Return the (X, Y) coordinate for the center point of the cell that contains the specified text.  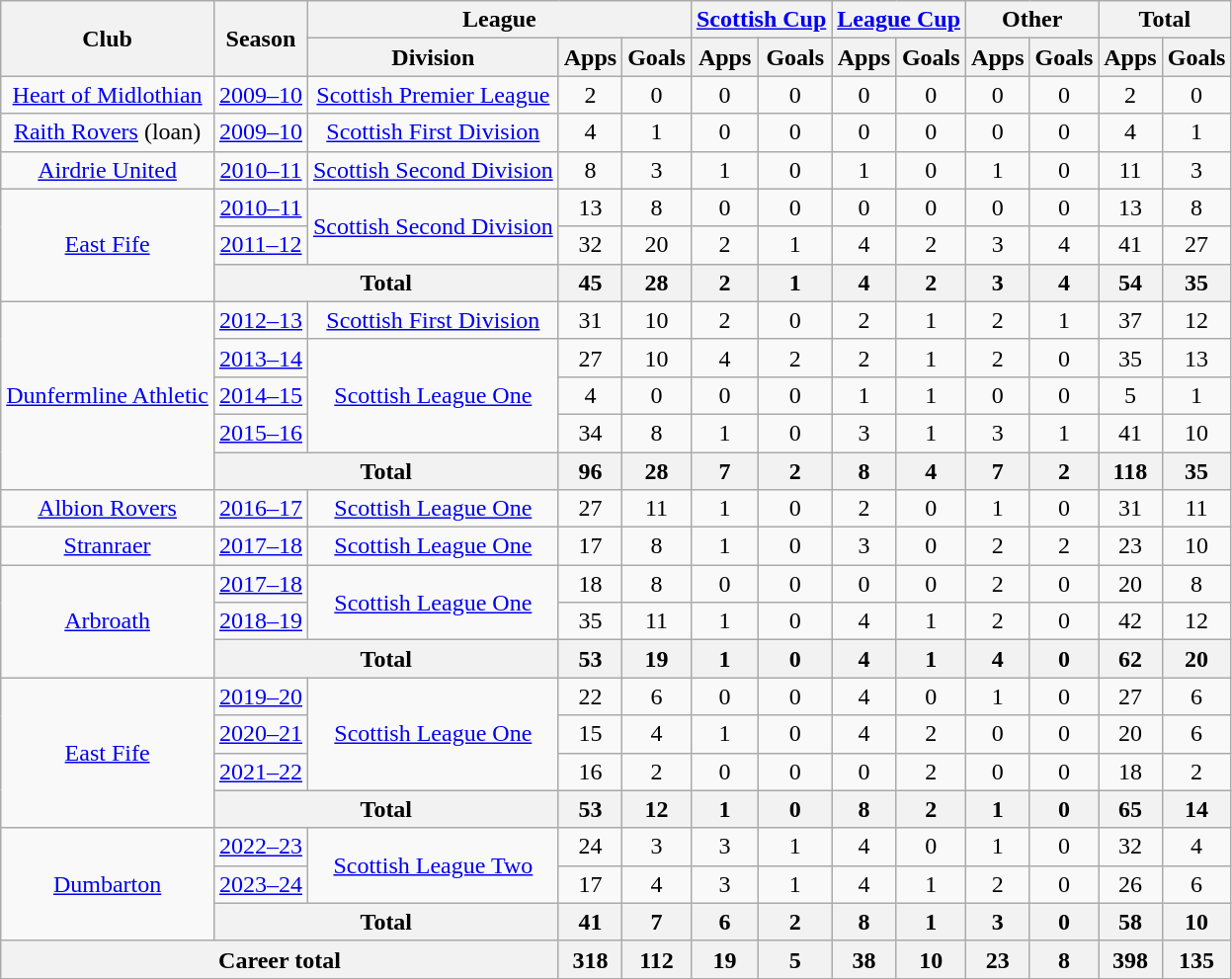
16 (590, 772)
2016–17 (261, 509)
38 (863, 959)
42 (1130, 621)
62 (1130, 659)
Other (1032, 20)
Scottish Cup (761, 20)
Season (261, 39)
22 (590, 696)
Heart of Midlothian (108, 95)
2019–20 (261, 696)
2018–19 (261, 621)
14 (1196, 809)
15 (590, 734)
Stranraer (108, 546)
34 (590, 433)
Club (108, 39)
Raith Rovers (loan) (108, 132)
2020–21 (261, 734)
Arbroath (108, 621)
24 (590, 847)
Airdrie United (108, 170)
318 (590, 959)
Dumbarton (108, 884)
37 (1130, 320)
2015–16 (261, 433)
398 (1130, 959)
112 (657, 959)
2023–24 (261, 884)
Albion Rovers (108, 509)
Scottish League Two (433, 865)
135 (1196, 959)
2014–15 (261, 395)
96 (590, 471)
2012–13 (261, 320)
League (499, 20)
2013–14 (261, 358)
65 (1130, 809)
Scottish Premier League (433, 95)
Dunfermline Athletic (108, 395)
Division (433, 57)
58 (1130, 922)
2022–23 (261, 847)
45 (590, 283)
26 (1130, 884)
54 (1130, 283)
Career total (280, 959)
118 (1130, 471)
2021–22 (261, 772)
League Cup (899, 20)
2011–12 (261, 245)
